Return [x, y] of the center of cell containing provided text 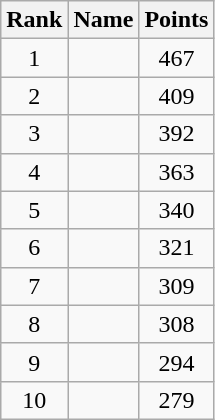
294 [176, 362]
392 [176, 134]
Name [104, 20]
321 [176, 248]
340 [176, 210]
2 [34, 96]
467 [176, 58]
363 [176, 172]
3 [34, 134]
309 [176, 286]
409 [176, 96]
308 [176, 324]
5 [34, 210]
9 [34, 362]
Rank [34, 20]
7 [34, 286]
Points [176, 20]
1 [34, 58]
279 [176, 400]
8 [34, 324]
6 [34, 248]
10 [34, 400]
4 [34, 172]
